Search for the cell housing the specified text and yield its [x, y] center coordinate. 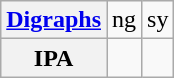
sy [158, 20]
ng [124, 20]
IPA [54, 58]
Digraphs [54, 20]
